Scan for the cell matching the given text and deliver its (x, y) coordinate at center. 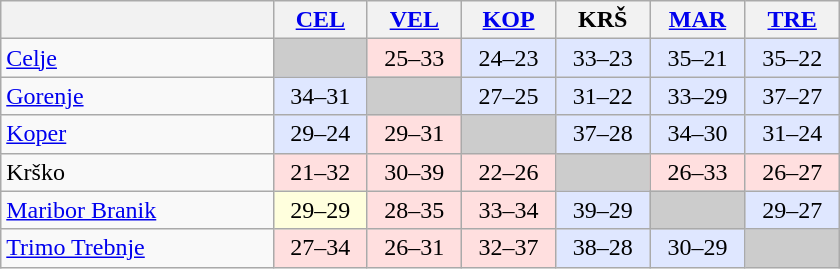
21–32 (320, 172)
30–39 (414, 172)
Koper (138, 134)
KRŠ (603, 20)
34–31 (320, 96)
33–29 (698, 96)
CEL (320, 20)
29–24 (320, 134)
33–34 (508, 210)
TRE (792, 20)
25–33 (414, 58)
29–31 (414, 134)
32–37 (508, 248)
Celje (138, 58)
Maribor Branik (138, 210)
34–30 (698, 134)
22–26 (508, 172)
26–33 (698, 172)
28–35 (414, 210)
31–22 (603, 96)
Trimo Trebnje (138, 248)
VEL (414, 20)
26–27 (792, 172)
27–25 (508, 96)
35–21 (698, 58)
Krško (138, 172)
26–31 (414, 248)
33–23 (603, 58)
Gorenje (138, 96)
35–22 (792, 58)
39–29 (603, 210)
31–24 (792, 134)
29–27 (792, 210)
37–28 (603, 134)
24–23 (508, 58)
29–29 (320, 210)
37–27 (792, 96)
27–34 (320, 248)
KOP (508, 20)
38–28 (603, 248)
30–29 (698, 248)
MAR (698, 20)
